Detect which cell encompasses the target text, then output its (X, Y) center coordinate. 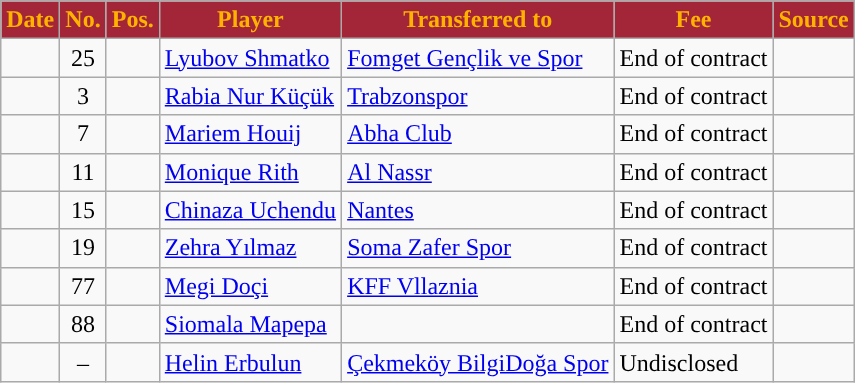
Fee (694, 20)
11 (83, 172)
Nantes (478, 210)
Rabia Nur Küçük (250, 96)
Monique Rith (250, 172)
Soma Zafer Spor (478, 248)
– (83, 362)
Abha Club (478, 134)
Transferred to (478, 20)
Chinaza Uchendu (250, 210)
Megi Doçi (250, 286)
Helin Erbulun (250, 362)
Pos. (132, 20)
No. (83, 20)
88 (83, 324)
77 (83, 286)
Fomget Gençlik ve Spor (478, 58)
Siomala Mapepa (250, 324)
Source (814, 20)
Mariem Houij (250, 134)
3 (83, 96)
Player (250, 20)
25 (83, 58)
7 (83, 134)
Date (30, 20)
Undisclosed (694, 362)
Trabzonspor (478, 96)
15 (83, 210)
Çekmeköy BilgiDoğa Spor (478, 362)
19 (83, 248)
Lyubov Shmatko (250, 58)
Zehra Yılmaz (250, 248)
KFF Vllaznia (478, 286)
Al Nassr (478, 172)
